Locate the cell with the specified text and output its (x, y) center coordinate. 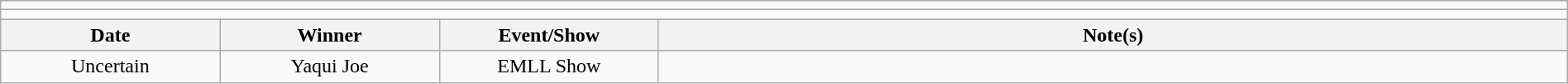
Event/Show (549, 35)
Winner (329, 35)
Note(s) (1113, 35)
Yaqui Joe (329, 67)
Date (111, 35)
Uncertain (111, 67)
EMLL Show (549, 67)
